Determine the [x, y] coordinate at the center of the cell enclosing the given text.  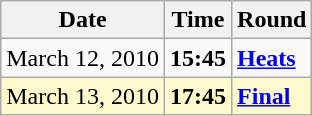
15:45 [198, 58]
Heats [272, 58]
Final [272, 96]
March 13, 2010 [83, 96]
17:45 [198, 96]
Date [83, 20]
Time [198, 20]
Round [272, 20]
March 12, 2010 [83, 58]
